Detect which cell encompasses the target text, then output its [X, Y] center coordinate. 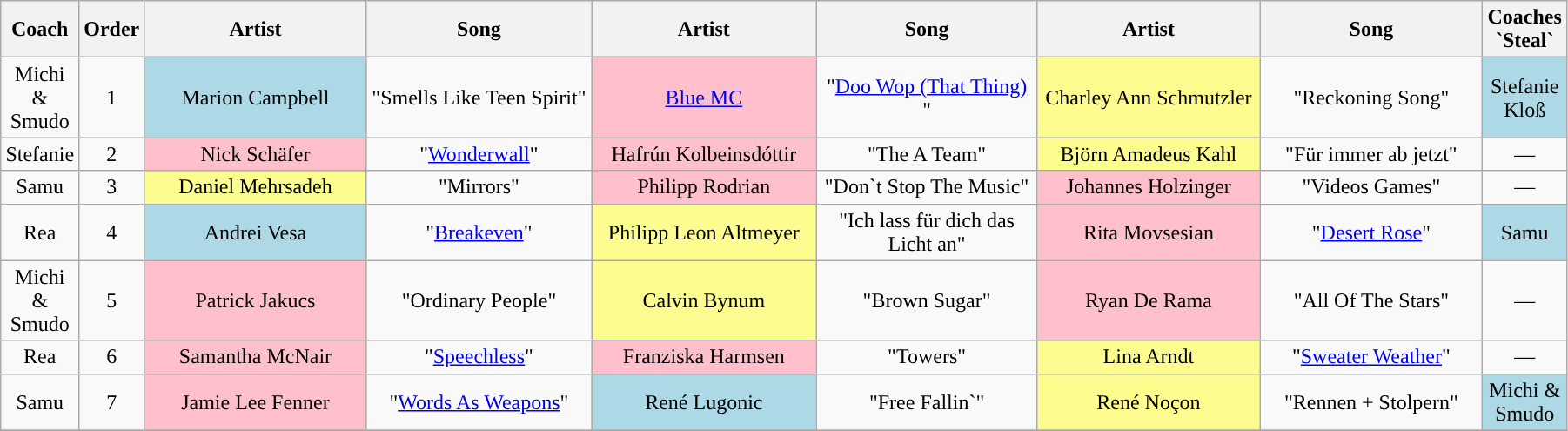
Hafrún Kolbeinsdóttir [705, 154]
3 [111, 187]
Nick Schäfer [256, 154]
Patrick Jakucs [256, 300]
Stefanie Kloß [1524, 98]
Jamie Lee Fenner [256, 402]
5 [111, 300]
1 [111, 98]
"Wonderwall" [479, 154]
René Lugonic [705, 402]
"Breakeven" [479, 232]
"Don`t Stop The Music" [927, 187]
Franziska Harmsen [705, 357]
4 [111, 232]
"Towers" [927, 357]
"Ordinary People" [479, 300]
Coach [40, 30]
"All Of The Stars" [1371, 300]
"Speechless" [479, 357]
Charley Ann Schmutzler [1149, 98]
6 [111, 357]
"Doo Wop (That Thing) " [927, 98]
Blue MC [705, 98]
Rita Movsesian [1149, 232]
"Smells Like Teen Spirit" [479, 98]
Ryan De Rama [1149, 300]
"Für immer ab jetzt" [1371, 154]
"Mirrors" [479, 187]
Stefanie [40, 154]
Björn Amadeus Kahl [1149, 154]
Lina Arndt [1149, 357]
Daniel Mehrsadeh [256, 187]
René Noçon [1149, 402]
Marion Campbell [256, 98]
"Ich lass für dich das Licht an" [927, 232]
"Desert Rose" [1371, 232]
"Brown Sugar" [927, 300]
"Sweater Weather" [1371, 357]
"Words As Weapons" [479, 402]
Calvin Bynum [705, 300]
Coaches `Steal` [1524, 30]
7 [111, 402]
Philipp Leon Altmeyer [705, 232]
Order [111, 30]
"Rennen + Stolpern" [1371, 402]
Johannes Holzinger [1149, 187]
"Reckoning Song" [1371, 98]
"Free Fallin`" [927, 402]
2 [111, 154]
Samantha McNair [256, 357]
Andrei Vesa [256, 232]
Philipp Rodrian [705, 187]
"The A Team" [927, 154]
"Videos Games" [1371, 187]
